Extract the (x, y) coordinate from the center of the cell holding the provided text.  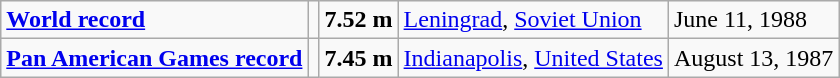
7.52 m (358, 20)
World record (154, 20)
June 11, 1988 (753, 20)
Leningrad, Soviet Union (533, 20)
August 13, 1987 (753, 58)
Indianapolis, United States (533, 58)
Pan American Games record (154, 58)
7.45 m (358, 58)
